Return the (x, y) coordinate for the center point of the cell that contains the specified text.  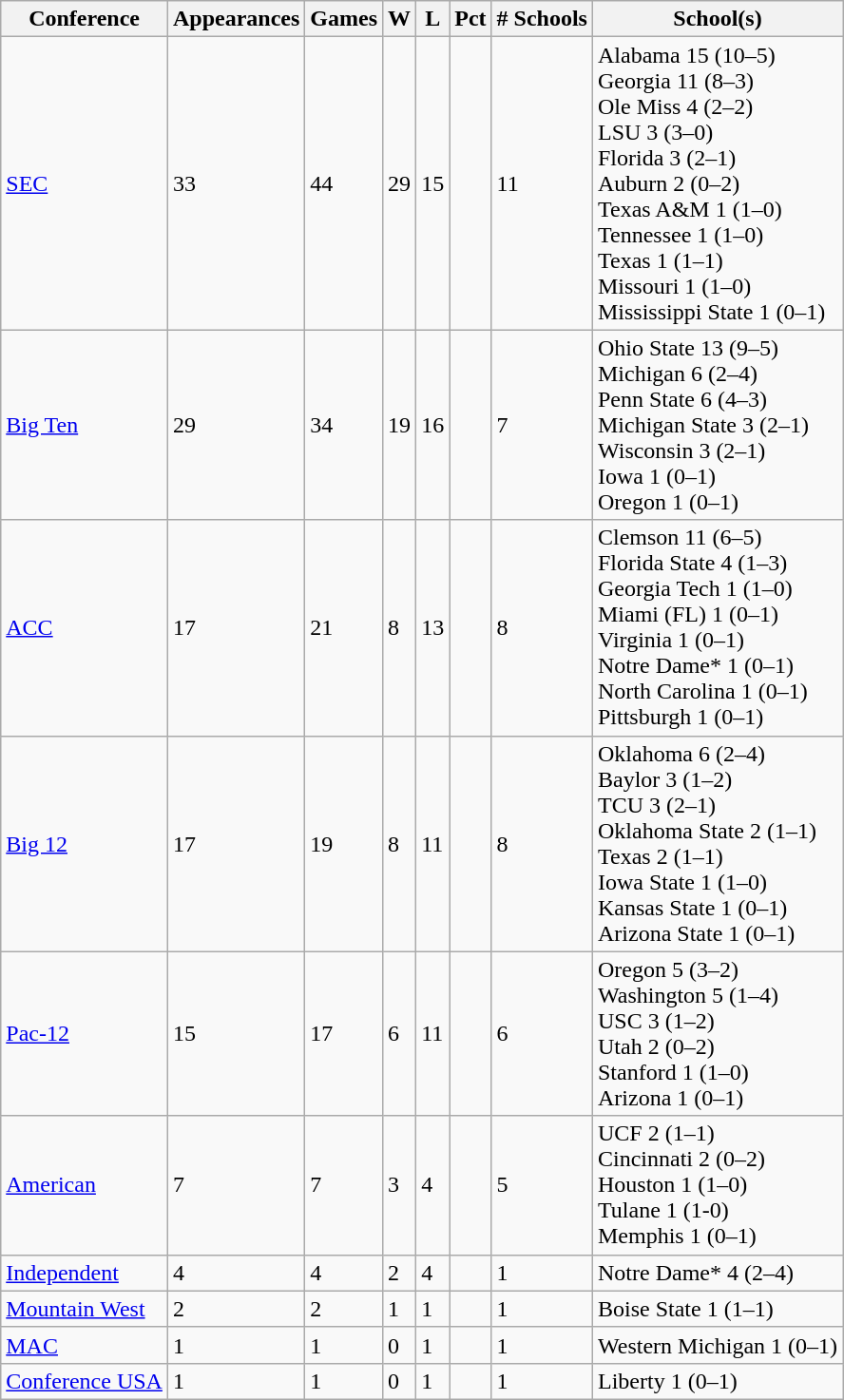
Conference USA (85, 1381)
Pct (470, 19)
Liberty 1 (0–1) (717, 1381)
W (399, 19)
# Schools (542, 19)
Independent (85, 1273)
Ohio State 13 (9–5)Michigan 6 (2–4)Penn State 6 (4–3)Michigan State 3 (2–1)Wisconsin 3 (2–1)Iowa 1 (0–1) Oregon 1 (0–1) (717, 425)
School(s) (717, 19)
3 (399, 1185)
Mountain West (85, 1309)
Big Ten (85, 425)
21 (344, 627)
Oklahoma 6 (2–4)Baylor 3 (1–2)TCU 3 (2–1)Oklahoma State 2 (1–1)Texas 2 (1–1)Iowa State 1 (1–0)Kansas State 1 (0–1) Arizona State 1 (0–1) (717, 844)
Big 12 (85, 844)
ACC (85, 627)
Notre Dame* 4 (2–4) (717, 1273)
MAC (85, 1345)
UCF 2 (1–1)Cincinnati 2 (0–2)Houston 1 (1–0)Tulane 1 (1-0) Memphis 1 (0–1) (717, 1185)
34 (344, 425)
Oregon 5 (3–2)Washington 5 (1–4)USC 3 (1–2)Utah 2 (0–2)Stanford 1 (1–0)Arizona 1 (0–1) (717, 1034)
L (433, 19)
33 (236, 183)
Appearances (236, 19)
SEC (85, 183)
Pac-12 (85, 1034)
Games (344, 19)
16 (433, 425)
13 (433, 627)
Conference (85, 19)
Boise State 1 (1–1) (717, 1309)
Western Michigan 1 (0–1) (717, 1345)
5 (542, 1185)
American (85, 1185)
44 (344, 183)
